Extract the (x, y) coordinate from the center of the cell holding the provided text.  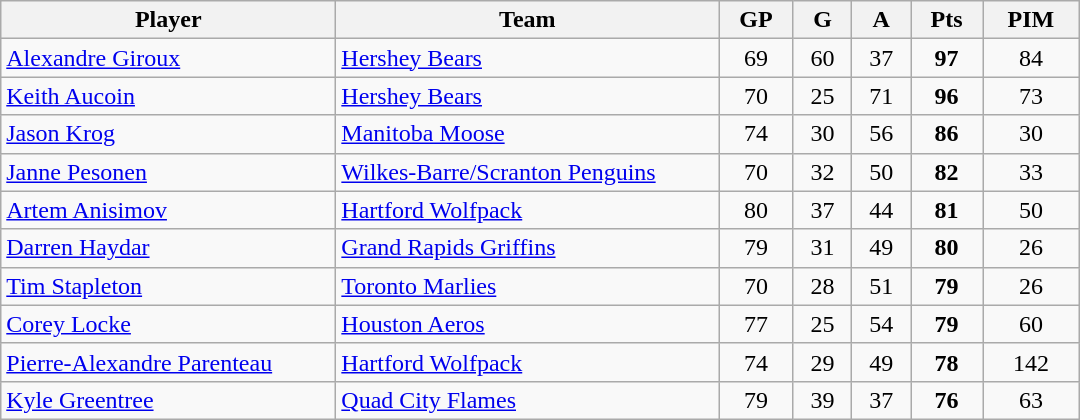
Toronto Marlies (528, 286)
73 (1032, 96)
Player (168, 20)
78 (947, 362)
G (822, 20)
Kyle Greentree (168, 400)
71 (882, 96)
31 (822, 248)
51 (882, 286)
Houston Aeros (528, 324)
Keith Aucoin (168, 96)
Artem Anisimov (168, 210)
77 (756, 324)
Jason Krog (168, 134)
97 (947, 58)
Pts (947, 20)
Wilkes-Barre/Scranton Penguins (528, 172)
28 (822, 286)
29 (822, 362)
32 (822, 172)
33 (1032, 172)
Janne Pesonen (168, 172)
Alexandre Giroux (168, 58)
96 (947, 96)
54 (882, 324)
GP (756, 20)
81 (947, 210)
Tim Stapleton (168, 286)
82 (947, 172)
84 (1032, 58)
63 (1032, 400)
Pierre-Alexandre Parenteau (168, 362)
Darren Haydar (168, 248)
56 (882, 134)
142 (1032, 362)
Quad City Flames (528, 400)
69 (756, 58)
76 (947, 400)
86 (947, 134)
39 (822, 400)
Corey Locke (168, 324)
PIM (1032, 20)
A (882, 20)
Manitoba Moose (528, 134)
Team (528, 20)
44 (882, 210)
Grand Rapids Griffins (528, 248)
